Determine the (X, Y) coordinate at the center of the cell enclosing the given text.  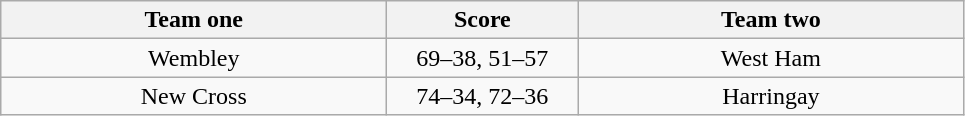
74–34, 72–36 (482, 96)
Team two (771, 20)
69–38, 51–57 (482, 58)
Wembley (194, 58)
New Cross (194, 96)
Harringay (771, 96)
Team one (194, 20)
Score (482, 20)
West Ham (771, 58)
